Locate the cell with the specified text and output its (X, Y) center coordinate. 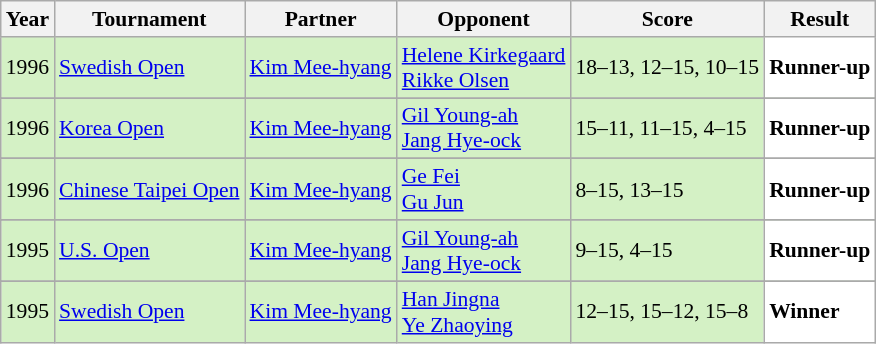
Partner (320, 19)
Opponent (484, 19)
Han Jingna Ye Zhaoying (484, 312)
9–15, 4–15 (667, 250)
Winner (820, 312)
Helene Kirkegaard Rikke Olsen (484, 68)
Ge Fei Gu Jun (484, 190)
8–15, 13–15 (667, 190)
Result (820, 19)
15–11, 11–15, 4–15 (667, 128)
U.S. Open (149, 250)
Korea Open (149, 128)
Score (667, 19)
Year (28, 19)
12–15, 15–12, 15–8 (667, 312)
Chinese Taipei Open (149, 190)
Tournament (149, 19)
18–13, 12–15, 10–15 (667, 68)
